From the cell containing the given text, extract its center point as (X, Y) coordinate. 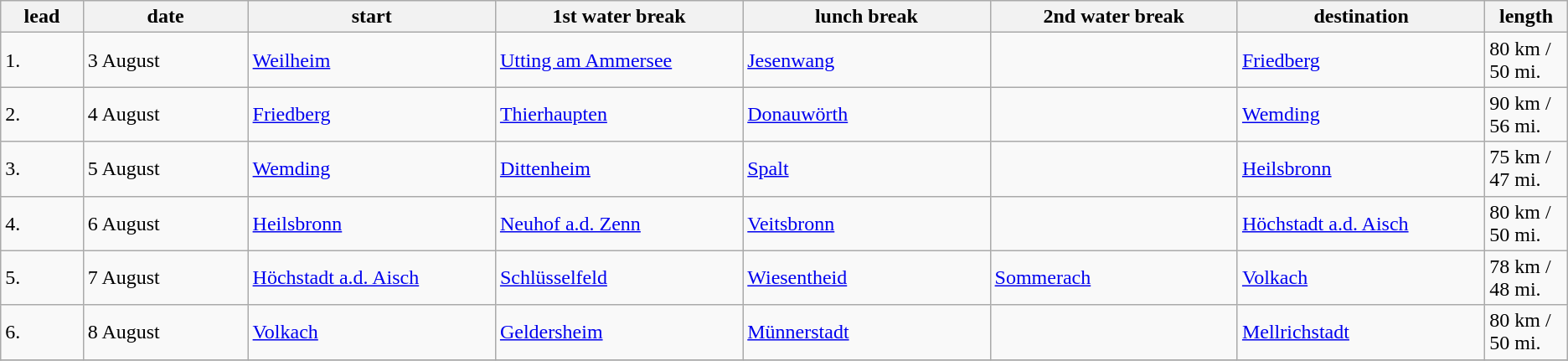
4. (42, 223)
lead (42, 17)
Veitsbronn (866, 223)
4 August (166, 114)
length (1526, 17)
5. (42, 278)
Neuhof a.d. Zenn (618, 223)
5 August (166, 169)
75 km / 47 mi. (1526, 169)
2nd water break (1114, 17)
6. (42, 332)
3 August (166, 60)
90 km / 56 mi. (1526, 114)
date (166, 17)
Thierhaupten (618, 114)
78 km / 48 mi. (1526, 278)
start (372, 17)
Jesenwang (866, 60)
Geldersheim (618, 332)
Spalt (866, 169)
3. (42, 169)
6 August (166, 223)
1. (42, 60)
Münnerstadt (866, 332)
lunch break (866, 17)
Weilheim (372, 60)
8 August (166, 332)
Dittenheim (618, 169)
Schlüsselfeld (618, 278)
Wiesentheid (866, 278)
Donauwörth (866, 114)
7 August (166, 278)
Sommerach (1114, 278)
2. (42, 114)
Utting am Ammersee (618, 60)
1st water break (618, 17)
Mellrichstadt (1360, 332)
destination (1360, 17)
